Capture the cell that displays the provided text and extract its [X, Y] central coordinate. 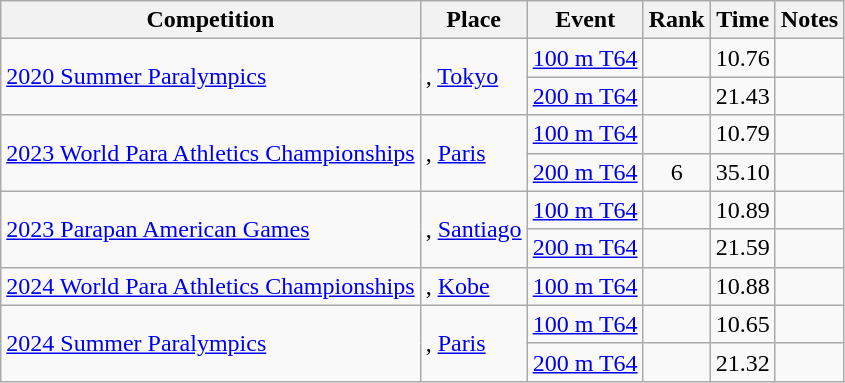
6 [676, 172]
2024 Summer Paralympics [210, 343]
10.76 [742, 58]
10.89 [742, 210]
Time [742, 20]
10.88 [742, 286]
35.10 [742, 172]
21.59 [742, 248]
Competition [210, 20]
Event [585, 20]
, Kobe [474, 286]
, Santiago [474, 229]
21.43 [742, 96]
Rank [676, 20]
10.65 [742, 324]
Place [474, 20]
10.79 [742, 134]
21.32 [742, 362]
2023 World Para Athletics Championships [210, 153]
Notes [809, 20]
, Tokyo [474, 77]
2023 Parapan American Games [210, 229]
2020 Summer Paralympics [210, 77]
2024 World Para Athletics Championships [210, 286]
